Pinpoint the cell where the given text exists, returning its (X, Y) midpoint coordinate. 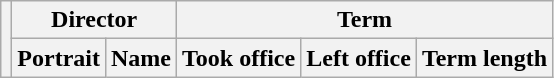
Took office (239, 58)
Portrait (59, 58)
Director (94, 20)
Term length (484, 58)
Term (365, 20)
Left office (359, 58)
Name (140, 58)
